Provide the (x, y) coordinate of the cell's center where the given text is located.  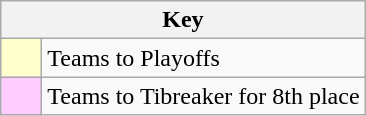
Teams to Tibreaker for 8th place (204, 96)
Key (183, 20)
Teams to Playoffs (204, 58)
